Scan for the cell matching the given text and deliver its [X, Y] coordinate at center. 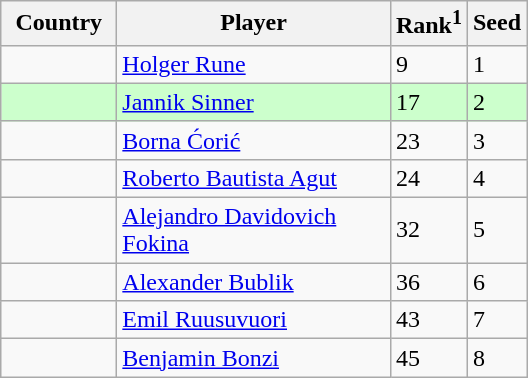
Player [254, 24]
9 [428, 64]
Jannik Sinner [254, 102]
23 [428, 140]
45 [428, 358]
Alejandro Davidovich Fokina [254, 230]
43 [428, 320]
Benjamin Bonzi [254, 358]
4 [496, 178]
17 [428, 102]
Roberto Bautista Agut [254, 178]
Alexander Bublik [254, 282]
32 [428, 230]
Holger Rune [254, 64]
Seed [496, 24]
1 [496, 64]
7 [496, 320]
3 [496, 140]
24 [428, 178]
Emil Ruusuvuori [254, 320]
5 [496, 230]
Rank1 [428, 24]
6 [496, 282]
Country [59, 24]
Borna Ćorić [254, 140]
36 [428, 282]
8 [496, 358]
2 [496, 102]
